Pinpoint the cell where the given text exists, returning its [x, y] midpoint coordinate. 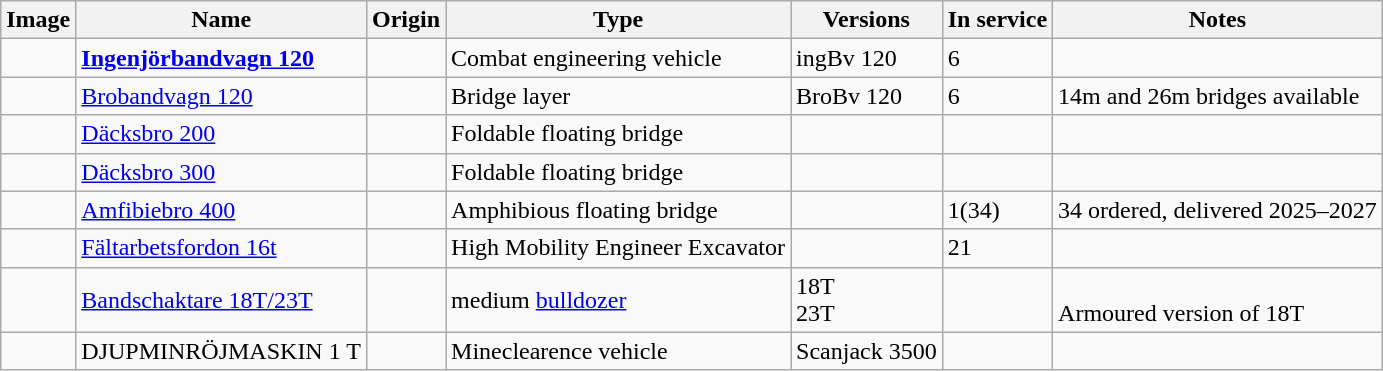
14m and 26m bridges available [1218, 96]
Versions [867, 20]
Mineclearence vehicle [618, 351]
Amfibiebro 400 [222, 210]
DJUPMINRÖJMASKIN 1 T [222, 351]
Ingenjörbandvagn 120 [222, 58]
Scanjack 3500 [867, 351]
Notes [1218, 20]
18T23T [867, 300]
34 ordered, delivered 2025–2027 [1218, 210]
Origin [406, 20]
Type [618, 20]
Däcksbro 300 [222, 172]
Fältarbetsfordon 16t [222, 248]
Image [38, 20]
1(34) [997, 210]
Däcksbro 200 [222, 134]
Bridge layer [618, 96]
Bandschaktare 18T/23T [222, 300]
Combat engineering vehicle [618, 58]
Amphibious floating bridge [618, 210]
In service [997, 20]
High Mobility Engineer Excavator [618, 248]
21 [997, 248]
medium bulldozer [618, 300]
Armoured version of 18T [1218, 300]
Brobandvagn 120 [222, 96]
Name [222, 20]
BroBv 120 [867, 96]
ingBv 120 [867, 58]
